Return the (x, y) coordinate for the center point of the cell that contains the specified text.  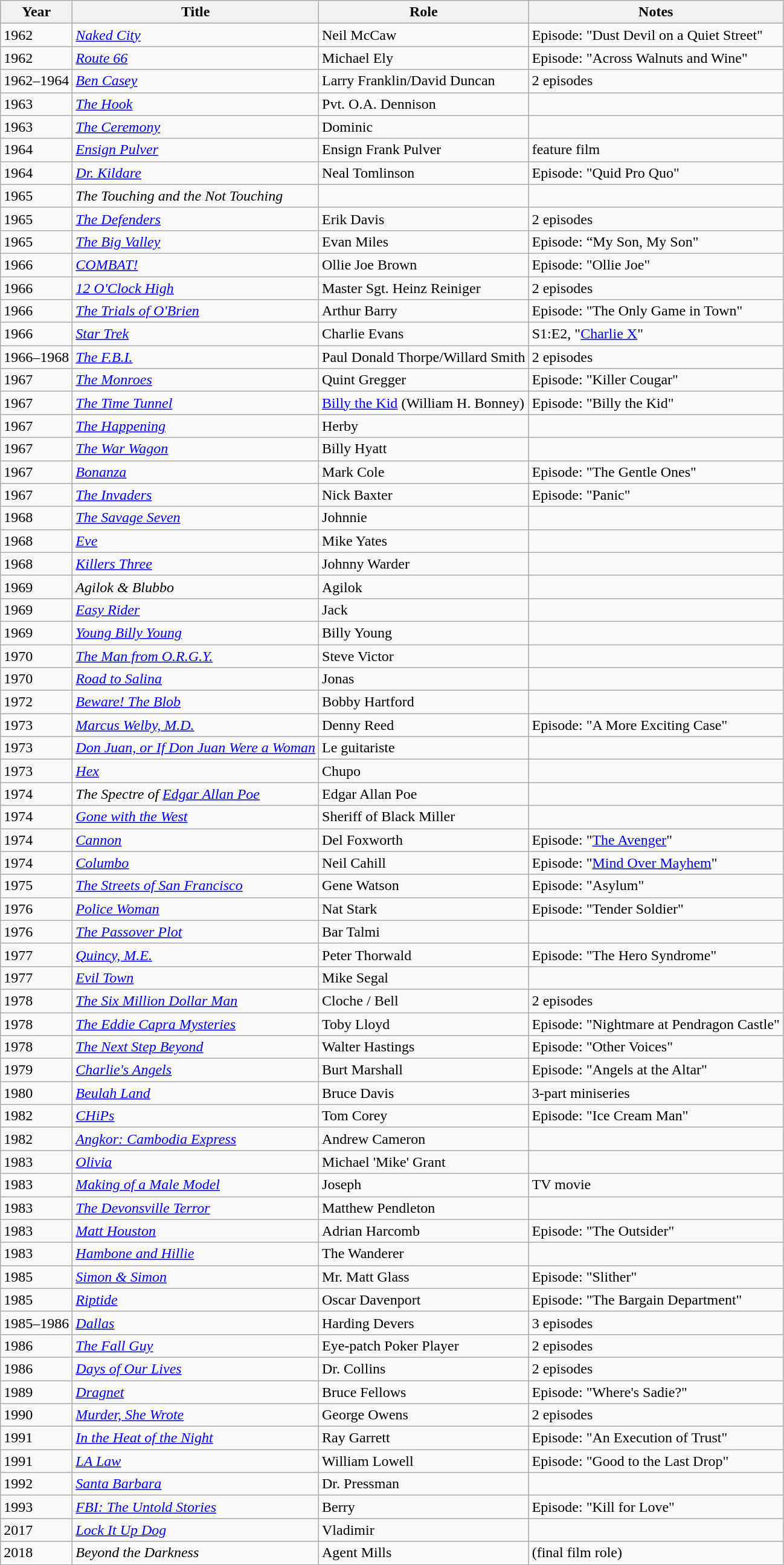
Bruce Fellows (424, 1392)
Master Sgt. Heinz Reiniger (424, 288)
The Big Valley (196, 242)
The Time Tunnel (196, 403)
2018 (36, 1553)
The Ceremony (196, 127)
Marcus Welby, M.D. (196, 725)
Mike Yates (424, 541)
In the Heat of the Night (196, 1438)
CHiPs (196, 1116)
Lock It Up Dog (196, 1530)
Year (36, 12)
Harding Devers (424, 1323)
Cannon (196, 840)
Dr. Kildare (196, 173)
The Touching and the Not Touching (196, 196)
Episode: "Kill for Love" (656, 1507)
Dominic (424, 127)
1990 (36, 1415)
Agilok (424, 587)
Bruce Davis (424, 1093)
Dallas (196, 1323)
Ollie Joe Brown (424, 265)
Charlie Evans (424, 334)
Berry (424, 1507)
Michael Ely (424, 58)
Episode: "An Execution of Trust" (656, 1438)
The Passover Plot (196, 932)
12 O'Clock High (196, 288)
Episode: "Ollie Joe" (656, 265)
Sheriff of Black Miller (424, 817)
Don Juan, or If Don Juan Were a Woman (196, 748)
Episode: "Across Walnuts and Wine" (656, 58)
The Fall Guy (196, 1346)
The Streets of San Francisco (196, 886)
Episode: "Tender Soldier" (656, 909)
Murder, She Wrote (196, 1415)
Billy the Kid (William H. Bonney) (424, 403)
Joseph (424, 1185)
Dragnet (196, 1392)
1985–1986 (36, 1323)
Episode: "Good to the Last Drop" (656, 1461)
3 episodes (656, 1323)
Dr. Pressman (424, 1484)
Role (424, 12)
Erik Davis (424, 219)
Hex (196, 771)
Road to Salina (196, 679)
Episode: "Ice Cream Man" (656, 1116)
The Eddie Capra Mysteries (196, 1024)
1972 (36, 702)
Pvt. O.A. Dennison (424, 104)
Bonanza (196, 472)
Young Billy Young (196, 633)
1992 (36, 1484)
Episode: "The Bargain Department" (656, 1300)
Simon & Simon (196, 1277)
The Invaders (196, 495)
Beyond the Darkness (196, 1553)
Episode: "The Outsider" (656, 1231)
Neil Cahill (424, 863)
Ben Casey (196, 81)
S1:E2, "Charlie X" (656, 334)
Title (196, 12)
Episode: “My Son, My Son" (656, 242)
The Trials of O'Brien (196, 311)
Bar Talmi (424, 932)
Cloche / Bell (424, 1001)
Herby (424, 426)
Evan Miles (424, 242)
Bobby Hartford (424, 702)
Peter Thorwald (424, 955)
2017 (36, 1530)
Police Woman (196, 909)
LA Law (196, 1461)
Johnny Warder (424, 564)
Eye-patch Poker Player (424, 1346)
Hambone and Hillie (196, 1254)
Paul Donald Thorpe/Willard Smith (424, 357)
Episode: "The Gentle Ones" (656, 472)
Route 66 (196, 58)
TV movie (656, 1185)
Episode: "The Only Game in Town" (656, 311)
Nat Stark (424, 909)
William Lowell (424, 1461)
Episode: "A More Exciting Case" (656, 725)
Billy Hyatt (424, 449)
Quincy, M.E. (196, 955)
feature film (656, 150)
Beulah Land (196, 1093)
The Spectre of Edgar Allan Poe (196, 794)
Tom Corey (424, 1116)
Gone with the West (196, 817)
Mark Cole (424, 472)
FBI: The Untold Stories (196, 1507)
Neil McCaw (424, 35)
Episode: "Other Voices" (656, 1047)
Chupo (424, 771)
The Hook (196, 104)
1980 (36, 1093)
Episode: "Killer Cougar" (656, 380)
The Happening (196, 426)
1966–1968 (36, 357)
Mr. Matt Glass (424, 1277)
Episode: "Where's Sadie?" (656, 1392)
The War Wagon (196, 449)
The Six Million Dollar Man (196, 1001)
Riptide (196, 1300)
Steve Victor (424, 656)
Mike Segal (424, 978)
1993 (36, 1507)
Nick Baxter (424, 495)
Angkor: Cambodia Express (196, 1139)
Agilok & Blubbo (196, 587)
Andrew Cameron (424, 1139)
Toby Lloyd (424, 1024)
Killers Three (196, 564)
The Next Step Beyond (196, 1047)
Dr. Collins (424, 1369)
Episode: "Nightmare at Pendragon Castle" (656, 1024)
Easy Rider (196, 610)
Vladimir (424, 1530)
George Owens (424, 1415)
Episode: "The Hero Syndrome" (656, 955)
Gene Watson (424, 886)
Episode: "Quid Pro Quo" (656, 173)
Agent Mills (424, 1553)
The F.B.I. (196, 357)
Jack (424, 610)
Episode: "Angels at the Altar" (656, 1070)
Notes (656, 12)
The Defenders (196, 219)
Michael 'Mike' Grant (424, 1162)
Beware! The Blob (196, 702)
Neal Tomlinson (424, 173)
Johnnie (424, 518)
Making of a Male Model (196, 1185)
Denny Reed (424, 725)
Del Foxworth (424, 840)
Episode: "The Avenger" (656, 840)
Episode: "Asylum" (656, 886)
Eve (196, 541)
Oscar Davenport (424, 1300)
3-part miniseries (656, 1093)
Santa Barbara (196, 1484)
Episode: "Slither" (656, 1277)
The Devonsville Terror (196, 1208)
Walter Hastings (424, 1047)
Ensign Pulver (196, 150)
Ray Garrett (424, 1438)
Adrian Harcomb (424, 1231)
Burt Marshall (424, 1070)
Episode: "Billy the Kid" (656, 403)
Edgar Allan Poe (424, 794)
Episode: "Panic" (656, 495)
Olivia (196, 1162)
Arthur Barry (424, 311)
The Savage Seven (196, 518)
(final film role) (656, 1553)
Larry Franklin/David Duncan (424, 81)
Episode: "Mind Over Mayhem" (656, 863)
Matt Houston (196, 1231)
COMBAT! (196, 265)
Quint Gregger (424, 380)
The Monroes (196, 380)
The Man from O.R.G.Y. (196, 656)
1979 (36, 1070)
Ensign Frank Pulver (424, 150)
1975 (36, 886)
Jonas (424, 679)
Evil Town (196, 978)
Charlie's Angels (196, 1070)
Le guitariste (424, 748)
Columbo (196, 863)
Naked City (196, 35)
1989 (36, 1392)
Star Trek (196, 334)
Episode: "Dust Devil on a Quiet Street" (656, 35)
1962–1964 (36, 81)
Billy Young (424, 633)
Days of Our Lives (196, 1369)
Matthew Pendleton (424, 1208)
The Wanderer (424, 1254)
